Provide the [x, y] coordinate of the cell's center where the given text is located.  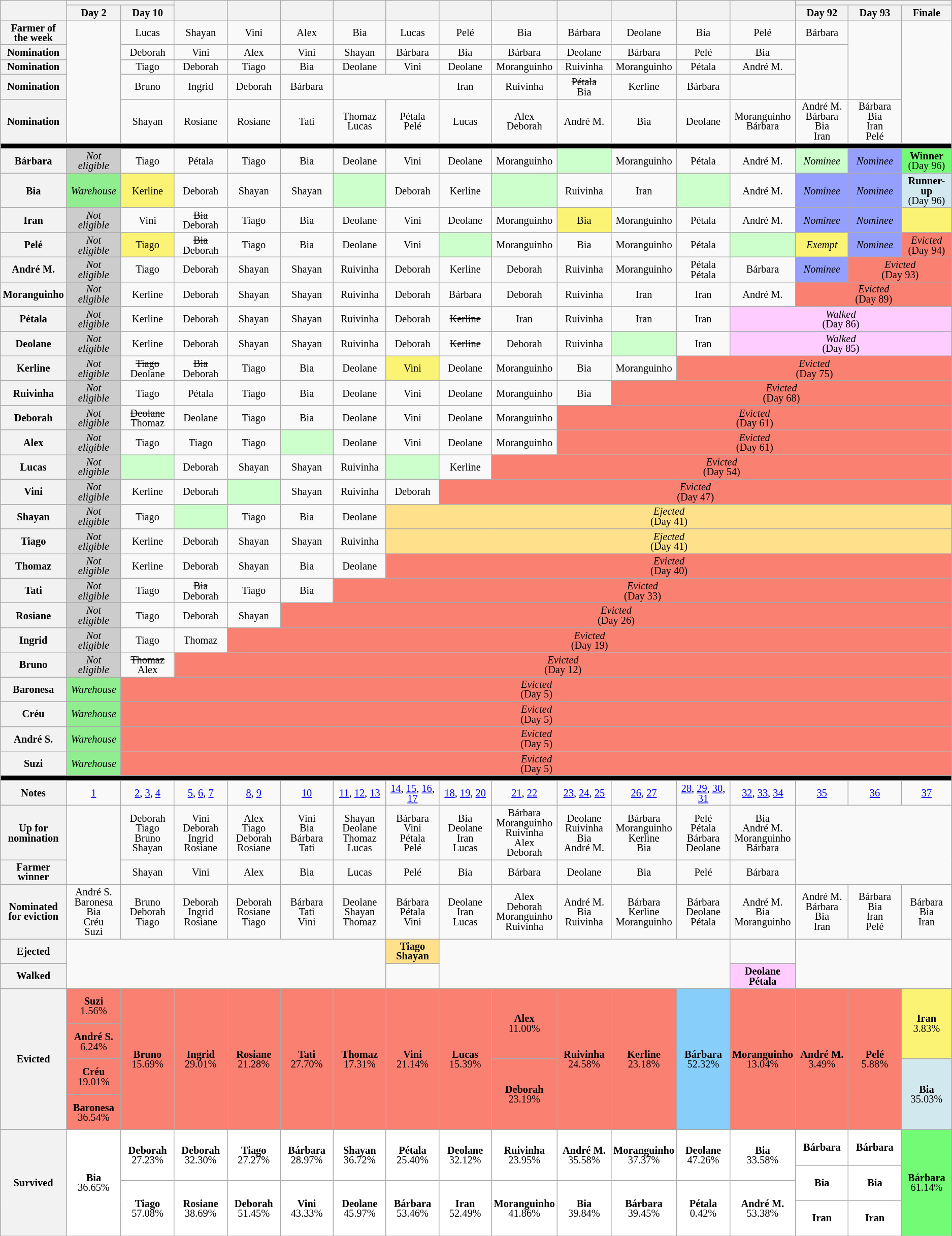
BárbaraPétalaVini [412, 912]
Bia39.84% [584, 1208]
Ruivinha24.58% [584, 1059]
Evicted(Day 54) [722, 467]
André M.BiaMoranguinho [763, 912]
Up fornomination [34, 832]
2, 3, 4 [147, 793]
Evicted(Day 40) [669, 565]
Evicted(Day 93) [900, 269]
André M.35.58% [584, 1155]
Suzi1.56% [94, 1006]
Rosiane38.69% [201, 1208]
Deborah32.30% [201, 1155]
32, 33, 34 [763, 793]
BiaAndré M.MoranguinhoBárbara [763, 832]
Ejected [34, 951]
DeolaneRuivinhaBiaAndré M. [584, 832]
Pelé5.88% [875, 1059]
DeolaneIranLucas [465, 912]
Deolane45.97% [359, 1208]
Bárbara52.32% [703, 1059]
Evicted(Day 33) [643, 591]
Baronesa [34, 689]
Vini21.14% [412, 1059]
BárbaraKerlineMoranguinho [644, 912]
André S.BaronesaBiaCréuSuzi [94, 912]
Tiago27.27% [254, 1155]
Evicted(Day 19) [589, 640]
Pétala0.42% [703, 1208]
Runner-up(Day 96) [927, 190]
PeléPétalaBárbaraDeolane [703, 832]
Exempt [822, 245]
ViniDeborahIngridRosiane [201, 832]
PétalaPelé [412, 121]
10 [307, 793]
PétalaPétala [703, 269]
Thomaz17.31% [359, 1059]
André S. [34, 739]
23, 24, 25 [584, 793]
Lucas15.39% [465, 1059]
Moranguinho13.04% [763, 1059]
Walked [34, 976]
ThomazAlex [147, 665]
Evicted(Day 47) [696, 491]
BárbaraDeolanePétala [703, 912]
Bárbara39.45% [644, 1208]
Deolane47.26% [703, 1155]
Day 2 [94, 12]
36 [875, 793]
Day 92 [822, 12]
Evicted(Day 12) [563, 665]
Bárbara61.14% [927, 1183]
Day 93 [875, 12]
ThomazLucas [359, 121]
Vini43.33% [307, 1208]
Bia35.03% [927, 1094]
TiagoDeolane [147, 369]
Survived [34, 1183]
Rosiane21.28% [254, 1059]
Deborah23.19% [524, 1094]
Suzi [34, 763]
Evicted [34, 1059]
DeborahIngridRosiane [201, 912]
BárbaraViniPétalaPelé [412, 832]
21, 22 [524, 793]
DeborahRosianeTiago [254, 912]
Walked(Day 86) [841, 319]
Alex11.00% [524, 1023]
Bruno15.69% [147, 1059]
Tiago57.08% [147, 1208]
André M.3.49% [822, 1059]
AlexDeborahMoranguinhoRuivinha [524, 912]
AlexDeborah [524, 121]
Farmer ofthe week [34, 32]
BárbaraMoranguinhoKerlineBia [644, 832]
ShayanDeolaneThomazLucas [359, 832]
Tati27.70% [307, 1059]
BárbaraBiaIran [927, 912]
DeborahTiagoBrunoShayan [147, 832]
DeolanePétala [763, 976]
1 [94, 793]
TiagoShayan [412, 951]
Baronesa36.54% [94, 1112]
37 [927, 793]
Evicted(Day 68) [781, 393]
Notes [34, 793]
André S.6.24% [94, 1041]
Ruivinha23.95% [524, 1155]
Nominatedfor eviction [34, 912]
Moranguinho37.37% [644, 1155]
Iran3.83% [927, 1023]
Evicted(Day 75) [814, 369]
André M.BiaRuivinha [584, 912]
Créu [34, 714]
18, 19, 20 [465, 793]
14, 15, 16, 17 [412, 793]
BárbaraTatiVini [307, 912]
5, 6, 7 [201, 793]
Kerline23.18% [644, 1059]
BiaDeolaneIranLucas [465, 832]
Moranguinho41.86% [524, 1208]
Evicted(Day 94) [927, 245]
AlexTiagoDeborahRosiane [254, 832]
Ingrid29.01% [201, 1059]
26, 27 [644, 793]
Bárbara28.97% [307, 1155]
Bárbara53.46% [412, 1208]
11, 12, 13 [359, 793]
MoranguinhoBárbara [763, 121]
Shayan36.72% [359, 1155]
Evicted(Day 26) [616, 615]
Bia33.58% [763, 1155]
BárbaraMoranguinhoRuivinhaAlexDeborah [524, 832]
Pétala25.40% [412, 1155]
Deolane32.12% [465, 1155]
Farmer winner [34, 872]
BrunoDeborahTiago [147, 912]
Evicted(Day 89) [874, 294]
PétalaBia [584, 86]
Créu19.01% [94, 1077]
André M.53.38% [763, 1208]
Deborah51.45% [254, 1208]
35 [822, 793]
Day 10 [147, 12]
DeolaneThomaz [147, 417]
Deborah27.23% [147, 1155]
Walked(Day 85) [841, 343]
Bia36.65% [94, 1183]
28, 29, 30, 31 [703, 793]
Winner(Day 96) [927, 160]
ViniBiaBárbaraTati [307, 832]
DeolaneShayanThomaz [359, 912]
Finale [927, 12]
8, 9 [254, 793]
Iran52.49% [465, 1208]
